From the cell containing the given text, extract its center point as [X, Y] coordinate. 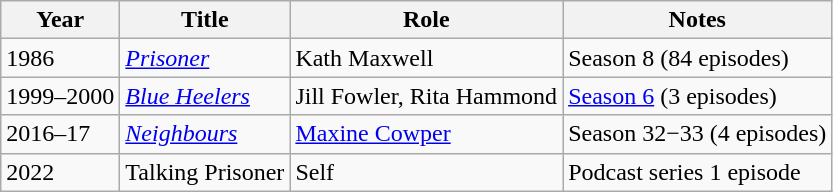
Season 32−33 (4 episodes) [698, 134]
Title [205, 20]
Prisoner [205, 58]
Podcast series 1 episode [698, 172]
2016–17 [60, 134]
Season 6 (3 episodes) [698, 96]
1999–2000 [60, 96]
Neighbours [205, 134]
Season 8 (84 episodes) [698, 58]
Year [60, 20]
2022 [60, 172]
Talking Prisoner [205, 172]
Notes [698, 20]
1986 [60, 58]
Role [426, 20]
Jill Fowler, Rita Hammond [426, 96]
Kath Maxwell [426, 58]
Maxine Cowper [426, 134]
Self [426, 172]
Blue Heelers [205, 96]
